Return the [X, Y] coordinate for the center point of the cell that contains the specified text.  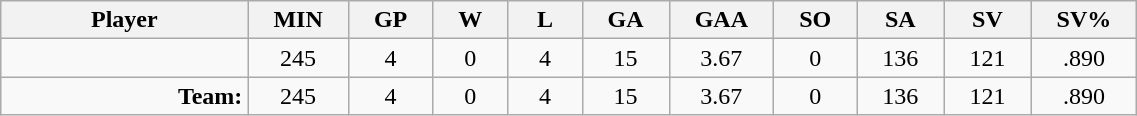
W [470, 20]
GAA [721, 20]
GA [626, 20]
Player [124, 20]
GP [390, 20]
MIN [298, 20]
SV% [1084, 20]
Team: [124, 96]
SO [816, 20]
SA [900, 20]
SV [988, 20]
L [545, 20]
